Extract the (X, Y) coordinate from the center of the cell holding the provided text.  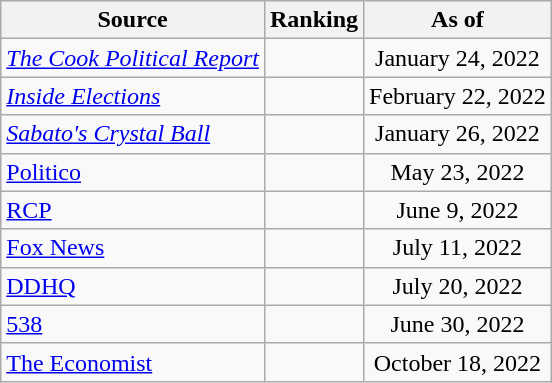
DDHQ (133, 286)
Politico (133, 172)
January 26, 2022 (458, 134)
Source (133, 20)
Fox News (133, 248)
June 30, 2022 (458, 324)
February 22, 2022 (458, 96)
Inside Elections (133, 96)
Sabato's Crystal Ball (133, 134)
The Cook Political Report (133, 58)
The Economist (133, 362)
538 (133, 324)
RCP (133, 210)
July 20, 2022 (458, 286)
January 24, 2022 (458, 58)
As of (458, 20)
October 18, 2022 (458, 362)
May 23, 2022 (458, 172)
June 9, 2022 (458, 210)
July 11, 2022 (458, 248)
Ranking (314, 20)
